Return the [x, y] coordinate for the center point of the cell that contains the specified text.  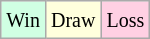
Loss [126, 20]
Draw [72, 20]
Win [24, 20]
